Capture the cell that displays the provided text and extract its (X, Y) central coordinate. 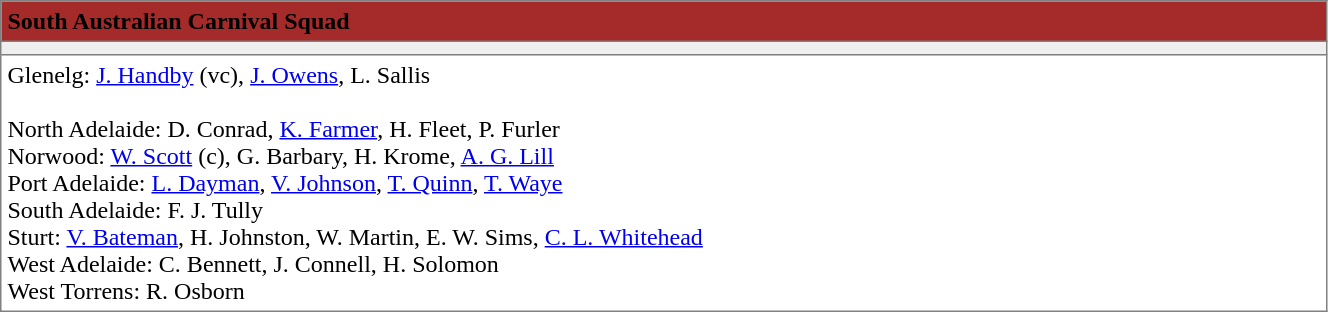
South Australian Carnival Squad (664, 21)
